Capture the cell that displays the provided text and extract its (x, y) central coordinate. 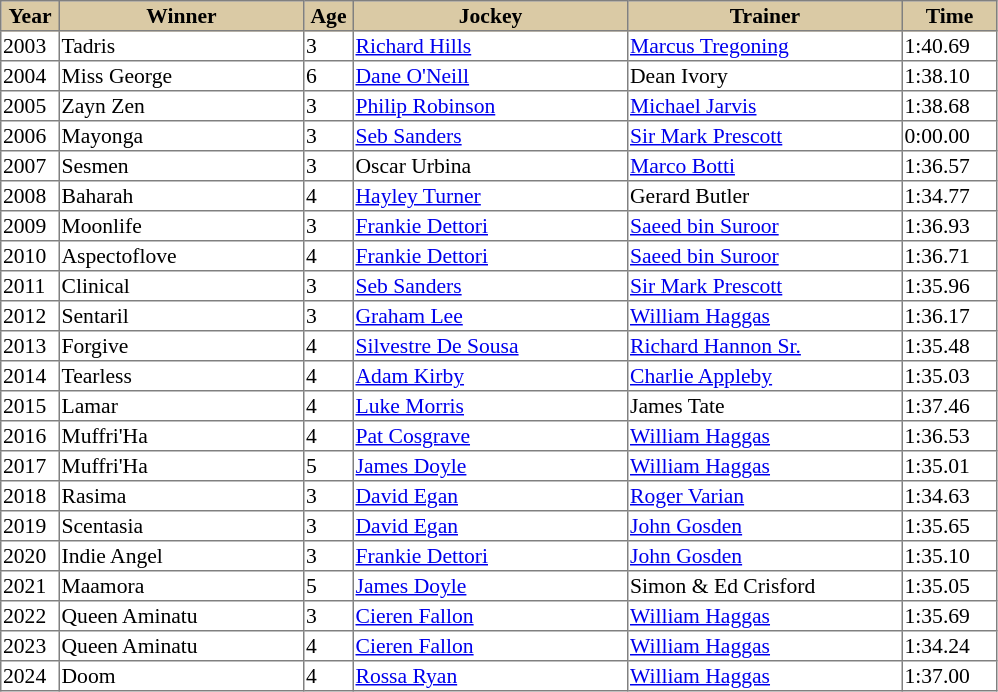
Adam Kirby (490, 376)
Forgive (181, 346)
2018 (30, 496)
Trainer (765, 16)
2017 (30, 466)
Doom (181, 676)
1:35.05 (949, 586)
Sesmen (181, 166)
2012 (30, 316)
1:38.68 (949, 106)
Indie Angel (181, 556)
2005 (30, 106)
Charlie Appleby (765, 376)
Marco Botti (765, 166)
James Tate (765, 406)
Mayonga (181, 136)
Jockey (490, 16)
Simon & Ed Crisford (765, 586)
2021 (30, 586)
Richard Hills (490, 46)
Dane O'Neill (490, 76)
1:35.96 (949, 286)
1:35.48 (949, 346)
1:36.17 (949, 316)
Graham Lee (490, 316)
2006 (30, 136)
2014 (30, 376)
6 (329, 76)
1:34.24 (949, 646)
2015 (30, 406)
2009 (30, 226)
Oscar Urbina (490, 166)
2023 (30, 646)
1:35.01 (949, 466)
2019 (30, 526)
Richard Hannon Sr. (765, 346)
Sentaril (181, 316)
1:37.00 (949, 676)
1:35.03 (949, 376)
Lamar (181, 406)
2010 (30, 256)
1:35.10 (949, 556)
Clinical (181, 286)
1:38.10 (949, 76)
Pat Cosgrave (490, 436)
2013 (30, 346)
Aspectoflove (181, 256)
2008 (30, 196)
1:36.71 (949, 256)
Miss George (181, 76)
Silvestre De Sousa (490, 346)
Roger Varian (765, 496)
Maamora (181, 586)
1:35.69 (949, 616)
2004 (30, 76)
Philip Robinson (490, 106)
Scentasia (181, 526)
2024 (30, 676)
2016 (30, 436)
Luke Morris (490, 406)
2011 (30, 286)
Marcus Tregoning (765, 46)
Tearless (181, 376)
Time (949, 16)
1:36.93 (949, 226)
Michael Jarvis (765, 106)
1:34.77 (949, 196)
Age (329, 16)
1:40.69 (949, 46)
Year (30, 16)
1:35.65 (949, 526)
2022 (30, 616)
Winner (181, 16)
Rossa Ryan (490, 676)
0:00.00 (949, 136)
1:36.57 (949, 166)
1:37.46 (949, 406)
Rasima (181, 496)
2007 (30, 166)
1:36.53 (949, 436)
Dean Ivory (765, 76)
1:34.63 (949, 496)
Zayn Zen (181, 106)
Moonlife (181, 226)
Gerard Butler (765, 196)
Hayley Turner (490, 196)
Baharah (181, 196)
2003 (30, 46)
2020 (30, 556)
Tadris (181, 46)
